Extract the (x, y) coordinate from the center of the cell holding the provided text.  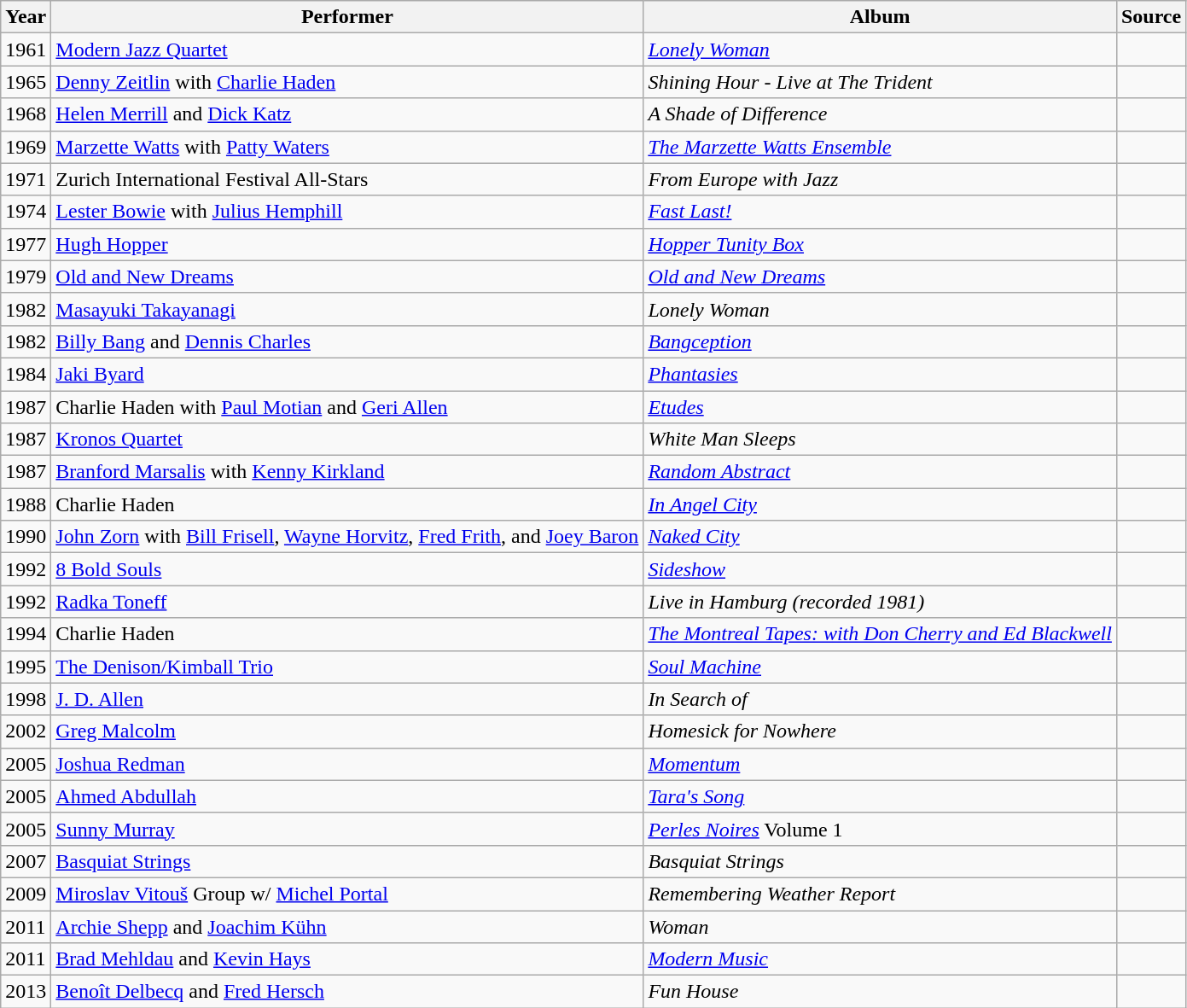
Sunny Murray (347, 829)
Brad Mehldau and Kevin Hays (347, 959)
2013 (26, 992)
Hugh Hopper (347, 244)
1968 (26, 114)
Modern Jazz Quartet (347, 50)
Jaki Byard (347, 374)
1988 (26, 504)
1979 (26, 277)
Archie Shepp and Joachim Kühn (347, 926)
Year (26, 17)
1961 (26, 50)
Charlie Haden with Paul Motian and Geri Allen (347, 407)
Perles Noires Volume 1 (881, 829)
1969 (26, 147)
J. D. Allen (347, 699)
Phantasies (881, 374)
From Europe with Jazz (881, 179)
White Man Sleeps (881, 440)
A Shade of Difference (881, 114)
Remembering Weather Report (881, 894)
Zurich International Festival All-Stars (347, 179)
Homesick for Nowhere (881, 731)
Album (881, 17)
Shining Hour - Live at The Trident (881, 82)
1994 (26, 634)
1995 (26, 667)
1974 (26, 212)
Random Abstract (881, 472)
Live in Hamburg (recorded 1981) (881, 602)
The Montreal Tapes: with Don Cherry and Ed Blackwell (881, 634)
Lester Bowie with Julius Hemphill (347, 212)
In Search of (881, 699)
Source (1150, 17)
1977 (26, 244)
Soul Machine (881, 667)
1990 (26, 537)
Naked City (881, 537)
Joshua Redman (347, 764)
1965 (26, 82)
Miroslav Vitouš Group w/ Michel Portal (347, 894)
Momentum (881, 764)
2009 (26, 894)
Performer (347, 17)
John Zorn with Bill Frisell, Wayne Horvitz, Fred Frith, and Joey Baron (347, 537)
8 Bold Souls (347, 569)
Helen Merrill and Dick Katz (347, 114)
2002 (26, 731)
In Angel City (881, 504)
Marzette Watts with Patty Waters (347, 147)
Etudes (881, 407)
The Denison/Kimball Trio (347, 667)
Denny Zeitlin with Charlie Haden (347, 82)
Tara's Song (881, 796)
2007 (26, 861)
1984 (26, 374)
Billy Bang and Dennis Charles (347, 341)
The Marzette Watts Ensemble (881, 147)
Sideshow (881, 569)
Hopper Tunity Box (881, 244)
Branford Marsalis with Kenny Kirkland (347, 472)
Modern Music (881, 959)
Masayuki Takayanagi (347, 309)
Radka Toneff (347, 602)
Greg Malcolm (347, 731)
1998 (26, 699)
Ahmed Abdullah (347, 796)
Benoît Delbecq and Fred Hersch (347, 992)
Fast Last! (881, 212)
1971 (26, 179)
Bangception (881, 341)
Fun House (881, 992)
Kronos Quartet (347, 440)
Woman (881, 926)
